Pinpoint the cell where the given text exists, returning its (x, y) midpoint coordinate. 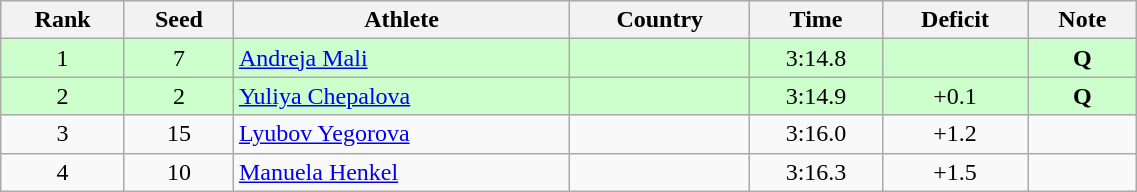
Rank (63, 20)
3:14.9 (816, 96)
Athlete (401, 20)
Lyubov Yegorova (401, 134)
3:16.3 (816, 172)
10 (178, 172)
Deficit (955, 20)
+1.2 (955, 134)
3 (63, 134)
Seed (178, 20)
Note (1082, 20)
Country (660, 20)
Yuliya Chepalova (401, 96)
3:16.0 (816, 134)
+1.5 (955, 172)
4 (63, 172)
Time (816, 20)
3:14.8 (816, 58)
15 (178, 134)
Manuela Henkel (401, 172)
Andreja Mali (401, 58)
7 (178, 58)
1 (63, 58)
+0.1 (955, 96)
